For the text-containing cell, return its midpoint in (x, y) coordinate format. 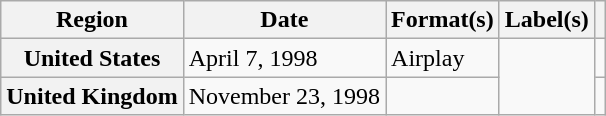
April 7, 1998 (284, 58)
November 23, 1998 (284, 96)
Region (92, 20)
Date (284, 20)
Airplay (443, 58)
Label(s) (546, 20)
Format(s) (443, 20)
United Kingdom (92, 96)
United States (92, 58)
